Find where the given text appears and provide that cell's center as (x, y) coordinate. 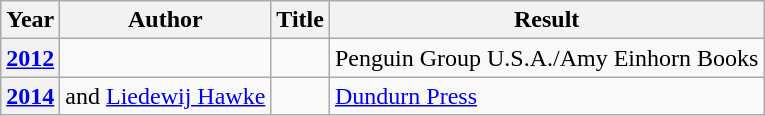
2014 (30, 96)
Result (546, 20)
Author (166, 20)
Year (30, 20)
Dundurn Press (546, 96)
Penguin Group U.S.A./Amy Einhorn Books (546, 58)
Title (300, 20)
2012 (30, 58)
and Liedewij Hawke (166, 96)
